Search for the cell housing the specified text and yield its (X, Y) center coordinate. 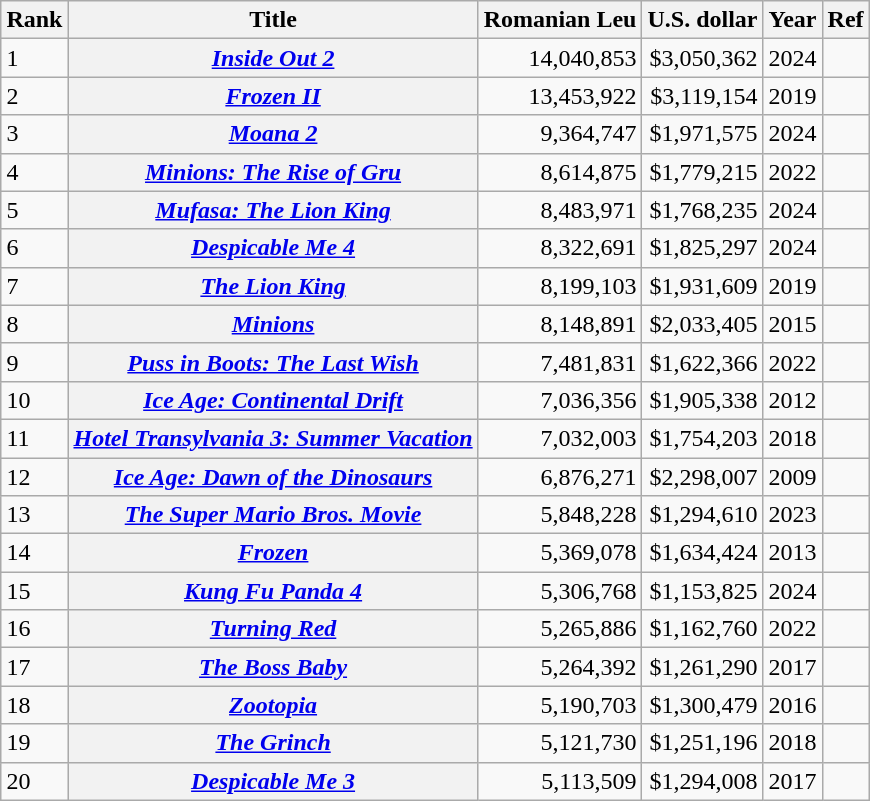
4 (34, 172)
5,121,730 (560, 743)
3 (34, 134)
10 (34, 400)
$1,825,297 (702, 248)
$1,153,825 (702, 591)
Frozen (273, 553)
Romanian Leu (560, 20)
14 (34, 553)
5,264,392 (560, 667)
$1,768,235 (702, 210)
$1,622,366 (702, 362)
$1,779,215 (702, 172)
The Boss Baby (273, 667)
Despicable Me 3 (273, 781)
Rank (34, 20)
16 (34, 629)
2013 (792, 553)
12 (34, 477)
8,148,891 (560, 324)
$1,971,575 (702, 134)
Mufasa: The Lion King (273, 210)
Minions (273, 324)
Moana 2 (273, 134)
$1,754,203 (702, 438)
Despicable Me 4 (273, 248)
$1,261,290 (702, 667)
$1,294,610 (702, 515)
18 (34, 705)
Title (273, 20)
8,483,971 (560, 210)
7,481,831 (560, 362)
8,199,103 (560, 286)
7 (34, 286)
Ice Age: Dawn of the Dinosaurs (273, 477)
$1,162,760 (702, 629)
17 (34, 667)
13 (34, 515)
13,453,922 (560, 96)
U.S. dollar (702, 20)
$2,298,007 (702, 477)
5 (34, 210)
5,190,703 (560, 705)
11 (34, 438)
1 (34, 58)
Hotel Transylvania 3: Summer Vacation (273, 438)
Kung Fu Panda 4 (273, 591)
8 (34, 324)
Inside Out 2 (273, 58)
2016 (792, 705)
$1,294,008 (702, 781)
2023 (792, 515)
The Lion King (273, 286)
2 (34, 96)
Turning Red (273, 629)
The Grinch (273, 743)
5,848,228 (560, 515)
20 (34, 781)
5,369,078 (560, 553)
$3,050,362 (702, 58)
2012 (792, 400)
2009 (792, 477)
5,306,768 (560, 591)
7,036,356 (560, 400)
5,113,509 (560, 781)
6 (34, 248)
6,876,271 (560, 477)
$1,300,479 (702, 705)
Year (792, 20)
Minions: The Rise of Gru (273, 172)
Ice Age: Continental Drift (273, 400)
Ref (846, 20)
$1,251,196 (702, 743)
$1,905,338 (702, 400)
15 (34, 591)
$2,033,405 (702, 324)
$1,931,609 (702, 286)
8,322,691 (560, 248)
Puss in Boots: The Last Wish (273, 362)
2015 (792, 324)
$3,119,154 (702, 96)
Frozen II (273, 96)
9,364,747 (560, 134)
14,040,853 (560, 58)
The Super Mario Bros. Movie (273, 515)
19 (34, 743)
$1,634,424 (702, 553)
8,614,875 (560, 172)
Zootopia (273, 705)
7,032,003 (560, 438)
9 (34, 362)
5,265,886 (560, 629)
